Scan for the cell matching the given text and deliver its (X, Y) coordinate at center. 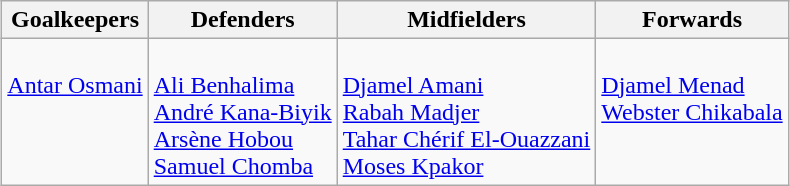
Forwards (692, 20)
Ali Benhalima André Kana-Biyik Arsène Hobou Samuel Chomba (242, 112)
Defenders (242, 20)
Djamel Amani Rabah Madjer Tahar Chérif El-Ouazzani Moses Kpakor (466, 112)
Djamel Menad Webster Chikabala (692, 112)
Goalkeepers (75, 20)
Antar Osmani (75, 112)
Midfielders (466, 20)
